Find where the given text appears and provide that cell's center as [X, Y] coordinate. 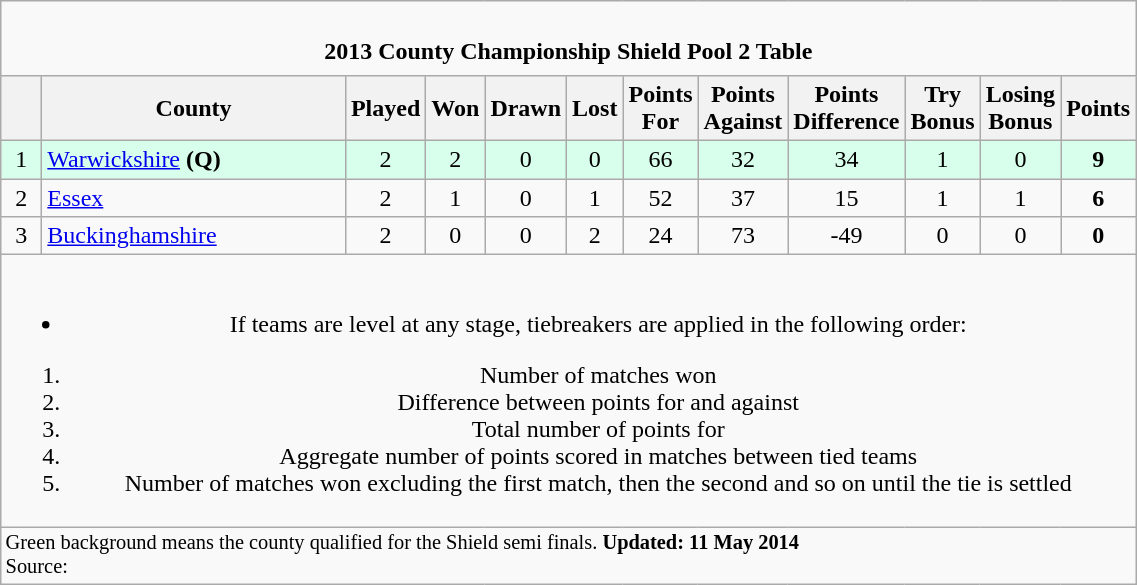
Won [456, 108]
Points Difference [846, 108]
34 [846, 159]
24 [660, 236]
Drawn [526, 108]
66 [660, 159]
Warwickshire (Q) [194, 159]
9 [1098, 159]
6 [1098, 197]
Green background means the county qualified for the Shield semi finals. Updated: 11 May 2014Source: [568, 556]
-49 [846, 236]
Buckinghamshire [194, 236]
73 [743, 236]
Essex [194, 197]
Played [385, 108]
County [194, 108]
52 [660, 197]
Points [1098, 108]
3 [22, 236]
Lost [595, 108]
Points For [660, 108]
15 [846, 197]
Try Bonus [942, 108]
32 [743, 159]
Losing Bonus [1020, 108]
37 [743, 197]
Points Against [743, 108]
